Detect which cell encompasses the target text, then output its (X, Y) center coordinate. 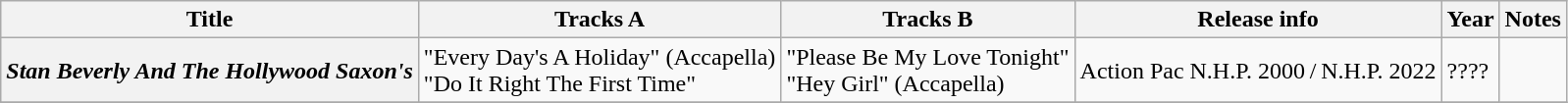
Notes (1533, 20)
Stan Beverly And The Hollywood Saxon's (210, 71)
"Please Be My Love Tonight""Hey Girl" (Accapella) (928, 71)
Tracks A (600, 20)
Tracks B (928, 20)
"Every Day's A Holiday" (Accapella)"Do It Right The First Time" (600, 71)
Title (210, 20)
Action Pac N.H.P. 2000 / N.H.P. 2022 (1258, 71)
???? (1470, 71)
Release info (1258, 20)
Year (1470, 20)
